From the cell containing the given text, extract its center point as [x, y] coordinate. 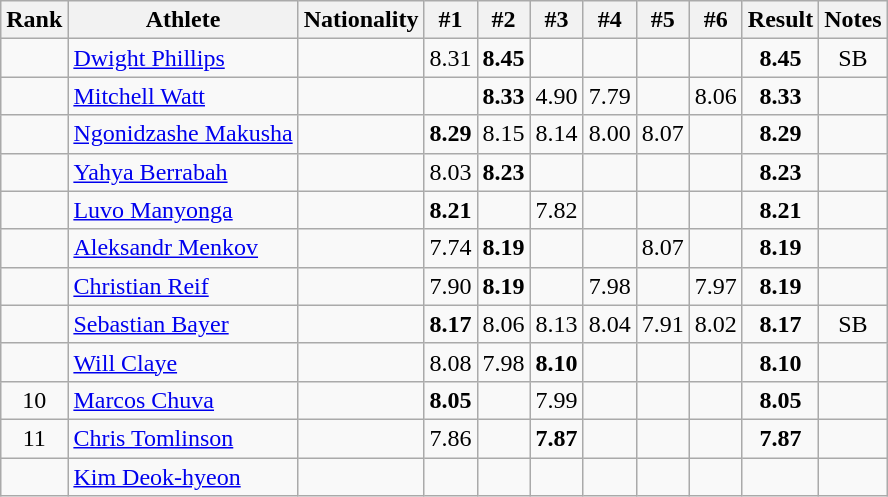
10 [34, 400]
#5 [662, 20]
Notes [853, 20]
Rank [34, 20]
8.02 [716, 324]
7.74 [450, 248]
#6 [716, 20]
#3 [556, 20]
8.13 [556, 324]
8.03 [450, 172]
8.14 [556, 134]
Will Claye [183, 362]
11 [34, 438]
8.00 [610, 134]
Kim Deok-hyeon [183, 477]
#4 [610, 20]
Christian Reif [183, 286]
Aleksandr Menkov [183, 248]
Result [780, 20]
7.97 [716, 286]
8.08 [450, 362]
7.82 [556, 210]
7.90 [450, 286]
7.91 [662, 324]
#2 [504, 20]
#1 [450, 20]
8.15 [504, 134]
Mitchell Watt [183, 96]
Ngonidzashe Makusha [183, 134]
4.90 [556, 96]
Yahya Berrabah [183, 172]
Athlete [183, 20]
Luvo Manyonga [183, 210]
8.04 [610, 324]
8.31 [450, 58]
Marcos Chuva [183, 400]
7.99 [556, 400]
Dwight Phillips [183, 58]
7.79 [610, 96]
Sebastian Bayer [183, 324]
Nationality [361, 20]
Chris Tomlinson [183, 438]
7.86 [450, 438]
